Search for the cell housing the specified text and yield its (x, y) center coordinate. 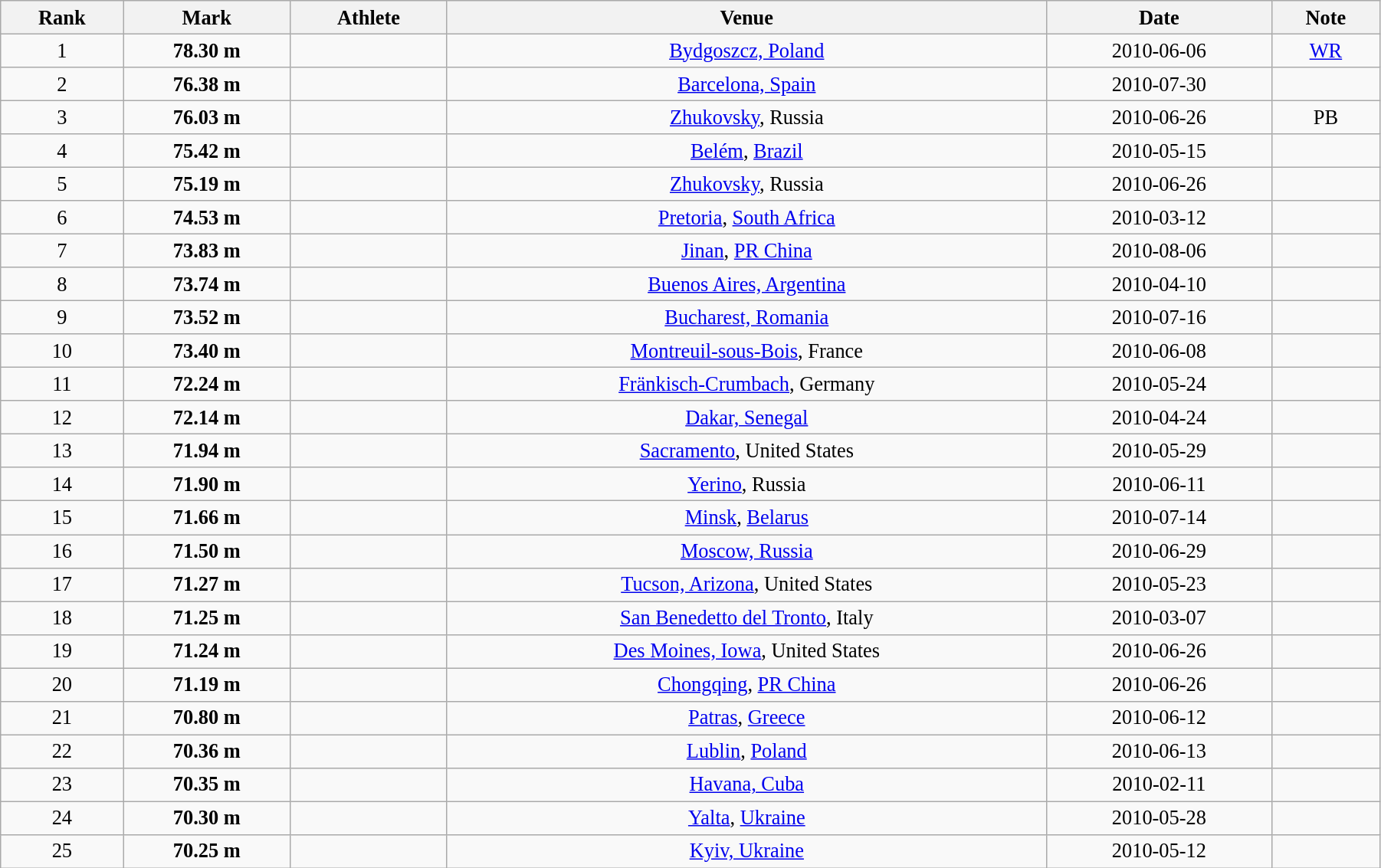
71.94 m (207, 450)
2010-07-14 (1159, 518)
2010-05-12 (1159, 851)
72.14 m (207, 418)
16 (62, 551)
71.90 m (207, 484)
2010-06-13 (1159, 751)
5 (62, 184)
Note (1326, 17)
Venue (746, 17)
71.50 m (207, 551)
76.03 m (207, 117)
25 (62, 851)
11 (62, 384)
Fränkisch-Crumbach, Germany (746, 384)
75.42 m (207, 151)
Moscow, Russia (746, 551)
Havana, Cuba (746, 784)
10 (62, 351)
Montreuil-sous-Bois, France (746, 351)
73.83 m (207, 251)
2010-08-06 (1159, 251)
73.40 m (207, 351)
Tucson, Arizona, United States (746, 585)
Athlete (369, 17)
Minsk, Belarus (746, 518)
Jinan, PR China (746, 251)
Barcelona, Spain (746, 84)
2010-05-29 (1159, 450)
73.74 m (207, 284)
2010-05-28 (1159, 817)
Sacramento, United States (746, 450)
2010-02-11 (1159, 784)
8 (62, 284)
Kyiv, Ukraine (746, 851)
6 (62, 218)
San Benedetto del Tronto, Italy (746, 617)
15 (62, 518)
Date (1159, 17)
21 (62, 718)
WR (1326, 51)
Pretoria, South Africa (746, 218)
70.35 m (207, 784)
4 (62, 151)
Bydgoszcz, Poland (746, 51)
13 (62, 450)
2010-03-07 (1159, 617)
Lublin, Poland (746, 751)
2010-05-15 (1159, 151)
23 (62, 784)
Bucharest, Romania (746, 317)
76.38 m (207, 84)
74.53 m (207, 218)
71.25 m (207, 617)
70.36 m (207, 751)
73.52 m (207, 317)
2010-07-30 (1159, 84)
18 (62, 617)
2010-06-12 (1159, 718)
2010-04-10 (1159, 284)
2010-06-29 (1159, 551)
70.80 m (207, 718)
7 (62, 251)
20 (62, 684)
14 (62, 484)
Yerino, Russia (746, 484)
2 (62, 84)
75.19 m (207, 184)
2010-06-06 (1159, 51)
71.27 m (207, 585)
12 (62, 418)
1 (62, 51)
2010-04-24 (1159, 418)
Belém, Brazil (746, 151)
2010-07-16 (1159, 317)
2010-05-24 (1159, 384)
70.25 m (207, 851)
Chongqing, PR China (746, 684)
71.19 m (207, 684)
19 (62, 651)
70.30 m (207, 817)
2010-03-12 (1159, 218)
Yalta, Ukraine (746, 817)
Buenos Aires, Argentina (746, 284)
PB (1326, 117)
Des Moines, Iowa, United States (746, 651)
2010-06-08 (1159, 351)
2010-05-23 (1159, 585)
24 (62, 817)
9 (62, 317)
71.66 m (207, 518)
2010-06-11 (1159, 484)
22 (62, 751)
Dakar, Senegal (746, 418)
78.30 m (207, 51)
Rank (62, 17)
72.24 m (207, 384)
3 (62, 117)
Patras, Greece (746, 718)
71.24 m (207, 651)
Mark (207, 17)
17 (62, 585)
